Return the (x, y) coordinate for the center point of the cell that contains the specified text.  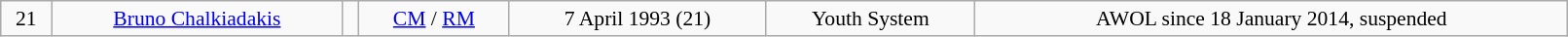
AWOL since 18 January 2014, suspended (1271, 18)
CM / RM (434, 18)
Youth System (870, 18)
7 April 1993 (21) (638, 18)
Bruno Chalkiadakis (197, 18)
21 (26, 18)
